Identify which cell holds the provided text, then report its (x, y) central coordinate. 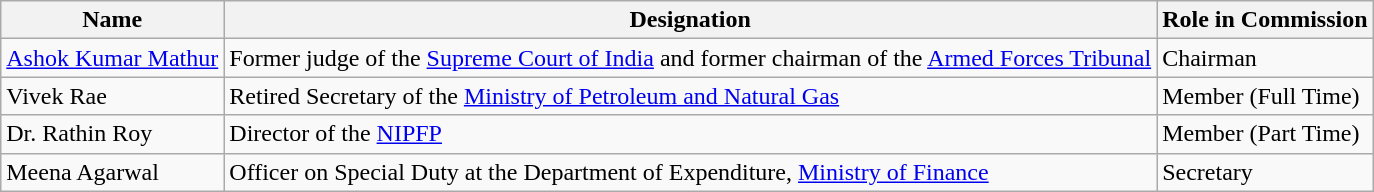
Role in Commission (1265, 20)
Director of the NIPFP (690, 134)
Member (Full Time) (1265, 96)
Retired Secretary of the Ministry of Petroleum and Natural Gas (690, 96)
Name (112, 20)
Chairman (1265, 58)
Officer on Special Duty at the Department of Expenditure, Ministry of Finance (690, 172)
Vivek Rae (112, 96)
Designation (690, 20)
Dr. Rathin Roy (112, 134)
Former judge of the Supreme Court of India and former chairman of the Armed Forces Tribunal (690, 58)
Member (Part Time) (1265, 134)
Meena Agarwal (112, 172)
Ashok Kumar Mathur (112, 58)
Secretary (1265, 172)
